From the cell containing the given text, extract its center point as [X, Y] coordinate. 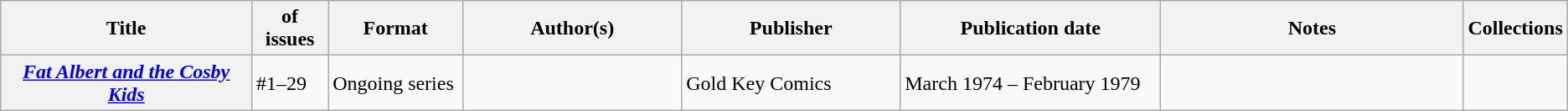
Collections [1515, 29]
Gold Key Comics [791, 82]
Notes [1312, 29]
Author(s) [573, 29]
#1–29 [290, 82]
of issues [290, 29]
Fat Albert and the Cosby Kids [126, 82]
Ongoing series [395, 82]
Publisher [791, 29]
Title [126, 29]
Format [395, 29]
March 1974 – February 1979 [1030, 82]
Publication date [1030, 29]
